Return (X, Y) of the center of cell containing provided text 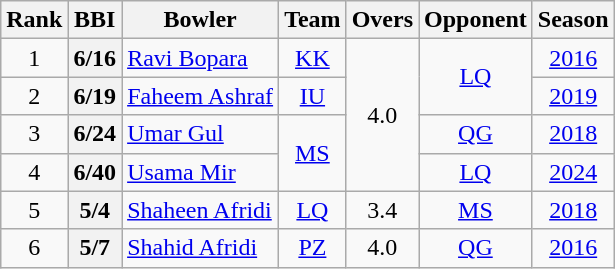
Season (573, 20)
Faheem Ashraf (200, 96)
Bowler (200, 20)
5/4 (95, 210)
1 (34, 58)
IU (313, 96)
KK (313, 58)
6/16 (95, 58)
Usama Mir (200, 172)
Rank (34, 20)
6/24 (95, 134)
Shahid Afridi (200, 248)
BBI (95, 20)
Team (313, 20)
Umar Gul (200, 134)
2 (34, 96)
Ravi Bopara (200, 58)
6 (34, 248)
3.4 (382, 210)
6/40 (95, 172)
Overs (382, 20)
PZ (313, 248)
3 (34, 134)
2019 (573, 96)
5/7 (95, 248)
6/19 (95, 96)
4 (34, 172)
2024 (573, 172)
Opponent (476, 20)
Shaheen Afridi (200, 210)
5 (34, 210)
